Provide the (X, Y) coordinate of the cell's center where the given text is located.  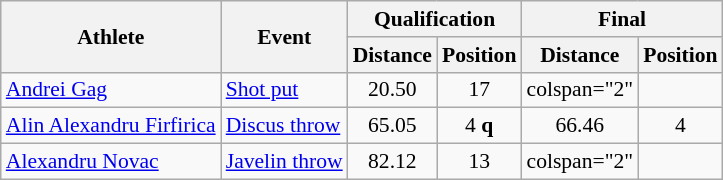
4 q (479, 126)
Alin Alexandru Firfirica (111, 126)
Javelin throw (284, 162)
Event (284, 36)
17 (479, 90)
20.50 (392, 90)
4 (680, 126)
66.46 (580, 126)
13 (479, 162)
65.05 (392, 126)
Shot put (284, 90)
Discus throw (284, 126)
Andrei Gag (111, 90)
82.12 (392, 162)
Final (622, 19)
Qualification (435, 19)
Alexandru Novac (111, 162)
Athlete (111, 36)
